Search for the cell housing the specified text and yield its (x, y) center coordinate. 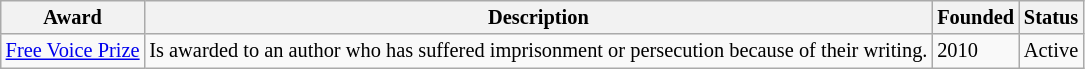
Founded (976, 17)
Description (538, 17)
Free Voice Prize (73, 51)
Status (1051, 17)
Active (1051, 51)
Is awarded to an author who has suffered imprisonment or persecution because of their writing. (538, 51)
Award (73, 17)
2010 (976, 51)
